Pinpoint the cell where the given text exists, returning its (X, Y) midpoint coordinate. 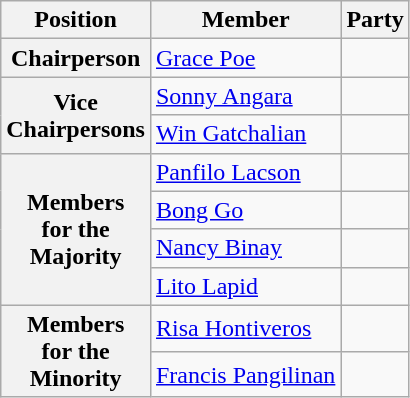
Risa Hontiveros (245, 328)
Grace Poe (245, 58)
Nancy Binay (245, 248)
Party (375, 20)
Sonny Angara (245, 96)
Member (245, 20)
Win Gatchalian (245, 134)
Chairperson (76, 58)
Francis Pangilinan (245, 374)
ViceChairpersons (76, 115)
Membersfor theMinority (76, 351)
Membersfor theMajority (76, 229)
Bong Go (245, 210)
Panfilo Lacson (245, 172)
Lito Lapid (245, 286)
Position (76, 20)
